Identify which cell holds the provided text, then report its [X, Y] central coordinate. 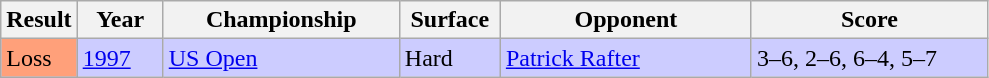
Championship [281, 20]
Surface [450, 20]
3–6, 2–6, 6–4, 5–7 [869, 58]
Patrick Rafter [626, 58]
Opponent [626, 20]
Loss [39, 58]
Score [869, 20]
Year [120, 20]
Hard [450, 58]
US Open [281, 58]
1997 [120, 58]
Result [39, 20]
